Provide the [X, Y] coordinate of the cell's center where the given text is located.  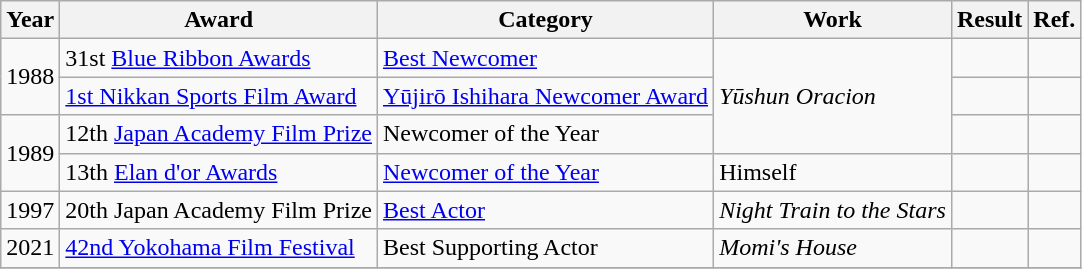
1989 [30, 153]
Work [833, 20]
Himself [833, 172]
1997 [30, 210]
Category [546, 20]
20th Japan Academy Film Prize [219, 210]
12th Japan Academy Film Prize [219, 134]
Night Train to the Stars [833, 210]
31st Blue Ribbon Awards [219, 58]
42nd Yokohama Film Festival [219, 248]
Best Newcomer [546, 58]
Result [989, 20]
Yūjirō Ishihara Newcomer Award [546, 96]
Award [219, 20]
Best Actor [546, 210]
Yūshun Oracion [833, 96]
1st Nikkan Sports Film Award [219, 96]
Year [30, 20]
Ref. [1054, 20]
13th Elan d'or Awards [219, 172]
Best Supporting Actor [546, 248]
Momi's House [833, 248]
2021 [30, 248]
1988 [30, 77]
